Pinpoint the cell where the given text exists, returning its (X, Y) midpoint coordinate. 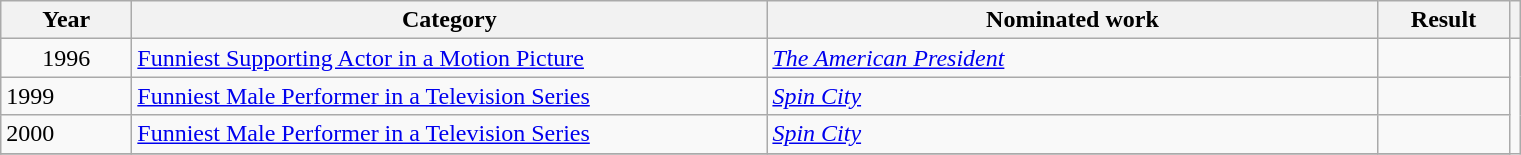
2000 (66, 134)
Nominated work (1072, 20)
Result (1444, 20)
Category (450, 20)
Year (66, 20)
The American President (1072, 58)
1996 (66, 58)
1999 (66, 96)
Funniest Supporting Actor in a Motion Picture (450, 58)
